Scan for the cell matching the given text and deliver its [x, y] coordinate at center. 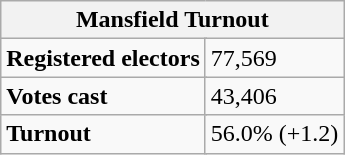
56.0% (+1.2) [274, 134]
Registered electors [104, 58]
77,569 [274, 58]
43,406 [274, 96]
Votes cast [104, 96]
Mansfield Turnout [172, 20]
Turnout [104, 134]
